Scan for the cell matching the given text and deliver its (x, y) coordinate at center. 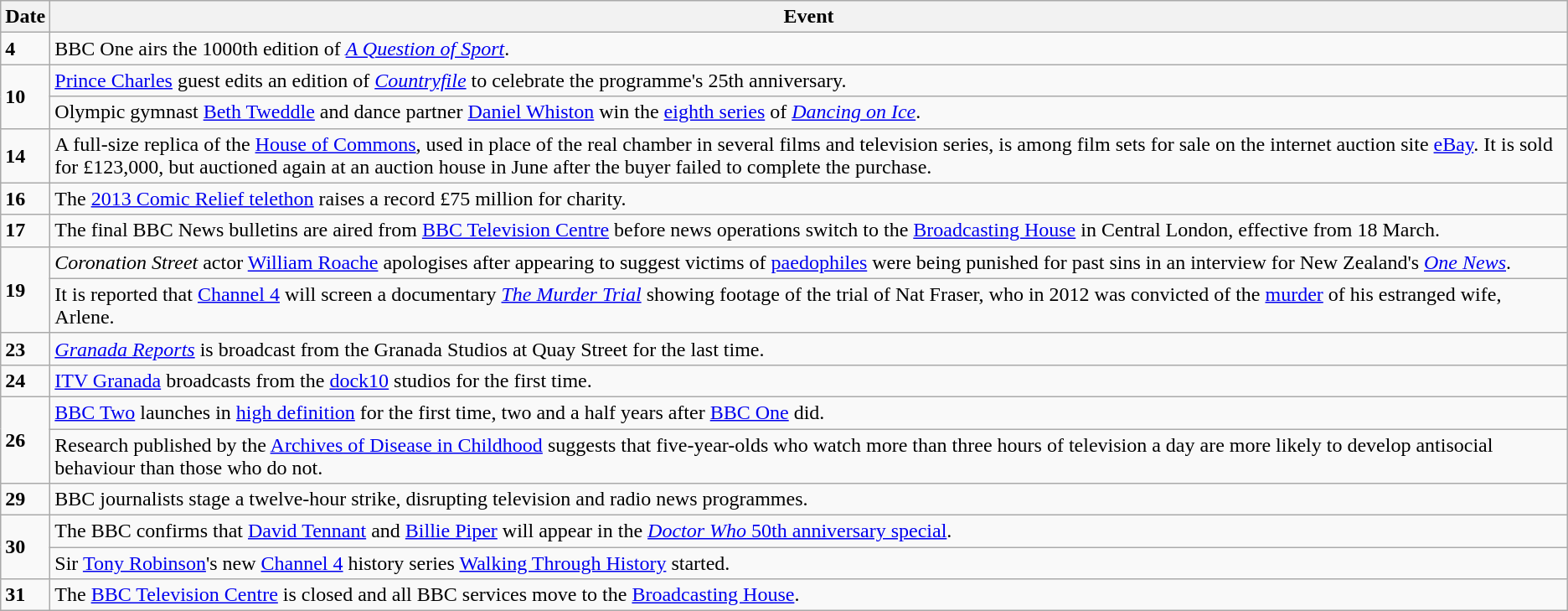
14 (25, 156)
23 (25, 349)
24 (25, 381)
4 (25, 49)
The BBC Television Centre is closed and all BBC services move to the Broadcasting House. (809, 595)
The 2013 Comic Relief telethon raises a record £75 million for charity. (809, 199)
Date (25, 17)
29 (25, 500)
BBC Two launches in high definition for the first time, two and a half years after BBC One did. (809, 412)
Granada Reports is broadcast from the Granada Studios at Quay Street for the last time. (809, 349)
16 (25, 199)
26 (25, 439)
BBC journalists stage a twelve-hour strike, disrupting television and radio news programmes. (809, 500)
Olympic gymnast Beth Tweddle and dance partner Daniel Whiston win the eighth series of Dancing on Ice. (809, 112)
19 (25, 290)
30 (25, 547)
ITV Granada broadcasts from the dock10 studios for the first time. (809, 381)
Sir Tony Robinson's new Channel 4 history series Walking Through History started. (809, 563)
31 (25, 595)
BBC One airs the 1000th edition of A Question of Sport. (809, 49)
Prince Charles guest edits an edition of Countryfile to celebrate the programme's 25th anniversary. (809, 80)
17 (25, 230)
10 (25, 96)
The BBC confirms that David Tennant and Billie Piper will appear in the Doctor Who 50th anniversary special. (809, 531)
Event (809, 17)
